For the text-containing cell, return its midpoint in [X, Y] coordinate format. 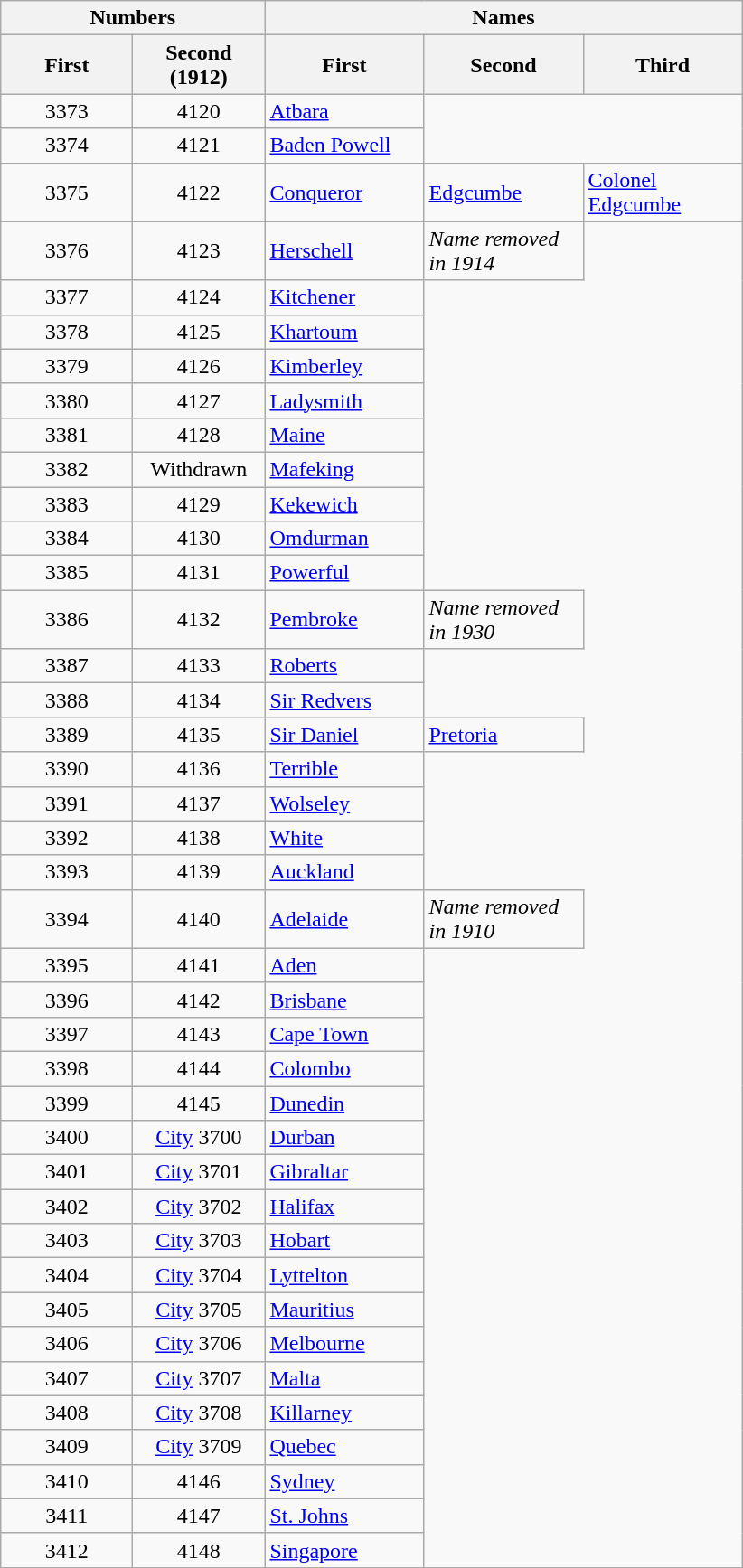
3379 [67, 366]
3407 [67, 1378]
4148 [199, 1550]
4133 [199, 666]
3397 [67, 1034]
3377 [67, 297]
Aden [344, 965]
4141 [199, 965]
Numbers [133, 18]
Adelaide [344, 918]
Khartoum [344, 332]
4136 [199, 769]
City 3702 [199, 1207]
4143 [199, 1034]
3400 [67, 1138]
St. Johns [344, 1516]
Roberts [344, 666]
3403 [67, 1241]
3390 [67, 769]
City 3706 [199, 1344]
4142 [199, 1000]
4121 [199, 146]
4138 [199, 838]
Auckland [344, 872]
Cape Town [344, 1034]
Sir Redvers [344, 700]
3388 [67, 700]
Conqueror [344, 192]
3406 [67, 1344]
Name removed in 1910 [503, 918]
City 3705 [199, 1310]
Baden Powell [344, 146]
3398 [67, 1068]
Second [503, 65]
3382 [67, 469]
Terrible [344, 769]
4135 [199, 735]
3387 [67, 666]
3393 [67, 872]
3394 [67, 918]
3389 [67, 735]
3395 [67, 965]
3409 [67, 1447]
Sydney [344, 1481]
4128 [199, 435]
4134 [199, 700]
3392 [67, 838]
Pembroke [344, 620]
Kimberley [344, 366]
3411 [67, 1516]
Dunedin [344, 1103]
Wolseley [344, 803]
3373 [67, 111]
4126 [199, 366]
4127 [199, 400]
3404 [67, 1275]
Brisbane [344, 1000]
4123 [199, 251]
4131 [199, 573]
City 3708 [199, 1413]
Hobart [344, 1241]
4120 [199, 111]
3384 [67, 539]
3374 [67, 146]
Atbara [344, 111]
Third [663, 65]
3412 [67, 1550]
Withdrawn [199, 469]
Gibraltar [344, 1172]
Name removed in 1914 [503, 251]
Halifax [344, 1207]
4139 [199, 872]
Colonel Edgcumbe [663, 192]
Mafeking [344, 469]
Colombo [344, 1068]
Maine [344, 435]
3385 [67, 573]
Second (1912) [199, 65]
Powerful [344, 573]
3380 [67, 400]
3383 [67, 503]
3402 [67, 1207]
City 3704 [199, 1275]
4147 [199, 1516]
3408 [67, 1413]
4144 [199, 1068]
Pretoria [503, 735]
4122 [199, 192]
Killarney [344, 1413]
3386 [67, 620]
Singapore [344, 1550]
City 3709 [199, 1447]
Edgcumbe [503, 192]
Kekewich [344, 503]
4130 [199, 539]
Durban [344, 1138]
3399 [67, 1103]
Lyttelton [344, 1275]
Omdurman [344, 539]
Herschell [344, 251]
4124 [199, 297]
4145 [199, 1103]
4132 [199, 620]
Quebec [344, 1447]
Kitchener [344, 297]
4129 [199, 503]
Name removed in 1930 [503, 620]
City 3701 [199, 1172]
City 3703 [199, 1241]
Malta [344, 1378]
Melbourne [344, 1344]
3376 [67, 251]
Names [503, 18]
3396 [67, 1000]
3391 [67, 803]
White [344, 838]
3401 [67, 1172]
3410 [67, 1481]
3375 [67, 192]
3378 [67, 332]
3405 [67, 1310]
City 3700 [199, 1138]
Ladysmith [344, 400]
Sir Daniel [344, 735]
Mauritius [344, 1310]
4125 [199, 332]
4146 [199, 1481]
4137 [199, 803]
City 3707 [199, 1378]
4140 [199, 918]
3381 [67, 435]
